Return (X, Y) of the center of cell containing provided text 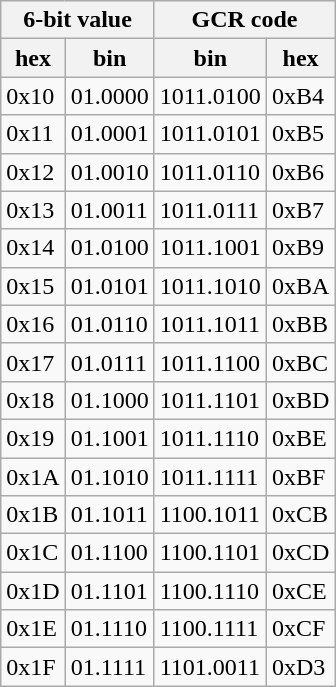
0x11 (33, 134)
01.1100 (110, 553)
01.0010 (110, 172)
0xB7 (300, 210)
1011.1001 (210, 248)
01.1111 (110, 667)
1011.1101 (210, 400)
0x16 (33, 324)
0xB5 (300, 134)
0x18 (33, 400)
0xBC (300, 362)
01.1110 (110, 629)
0x1A (33, 477)
01.0001 (110, 134)
01.1010 (110, 477)
01.1000 (110, 400)
01.0011 (110, 210)
0x15 (33, 286)
1011.0101 (210, 134)
01.1001 (110, 438)
1011.1100 (210, 362)
01.1101 (110, 591)
0xB9 (300, 248)
1100.1111 (210, 629)
01.1011 (110, 515)
01.0100 (110, 248)
0xB4 (300, 96)
0x13 (33, 210)
0xCD (300, 553)
1011.1110 (210, 438)
0x19 (33, 438)
1100.1011 (210, 515)
1011.1011 (210, 324)
0xCE (300, 591)
1011.0110 (210, 172)
1011.0111 (210, 210)
01.0111 (110, 362)
1011.1111 (210, 477)
01.0110 (110, 324)
1011.0100 (210, 96)
0x1B (33, 515)
0xBE (300, 438)
01.0101 (110, 286)
0x1D (33, 591)
0x10 (33, 96)
0xD3 (300, 667)
GCR code (244, 20)
0xCF (300, 629)
6-bit value (78, 20)
0x17 (33, 362)
1011.1010 (210, 286)
0xBB (300, 324)
0xBA (300, 286)
0x12 (33, 172)
1100.1101 (210, 553)
0xCB (300, 515)
0xBD (300, 400)
0x1C (33, 553)
0xBF (300, 477)
1100.1110 (210, 591)
0x1E (33, 629)
01.0000 (110, 96)
0x14 (33, 248)
0xB6 (300, 172)
1101.0011 (210, 667)
0x1F (33, 667)
